Detect which cell encompasses the target text, then output its [X, Y] center coordinate. 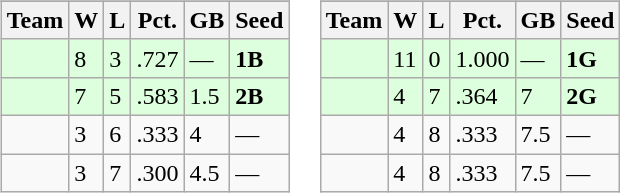
1.000 [482, 58]
1B [260, 58]
.300 [158, 173]
1G [590, 58]
11 [406, 58]
5 [118, 96]
4.5 [207, 173]
.727 [158, 58]
1.5 [207, 96]
2B [260, 96]
0 [436, 58]
.583 [158, 96]
2G [590, 96]
.364 [482, 96]
6 [118, 134]
